Detect which cell encompasses the target text, then output its [X, Y] center coordinate. 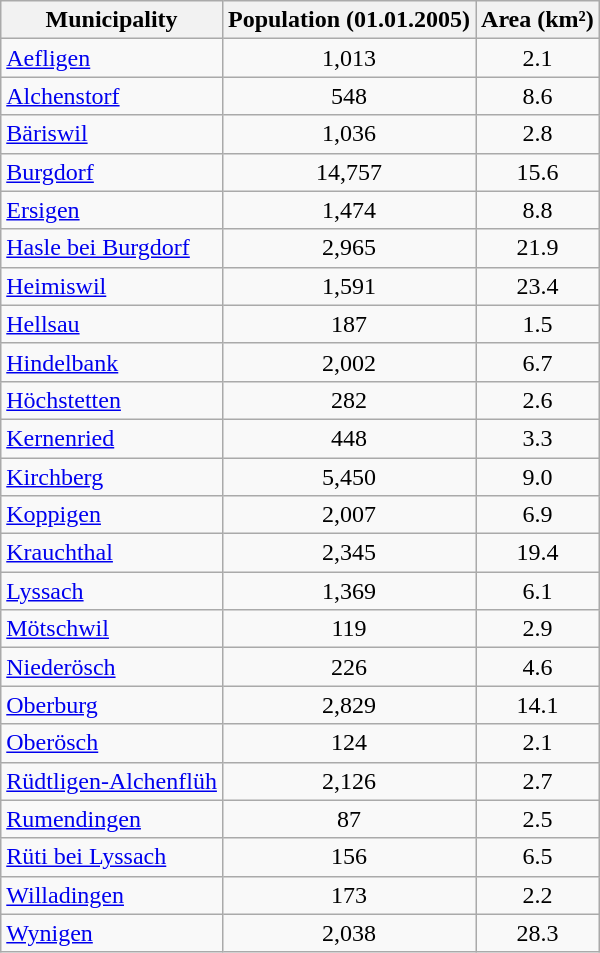
21.9 [538, 248]
Oberburg [112, 705]
Krauchthal [112, 553]
Hellsau [112, 324]
548 [348, 96]
124 [348, 743]
5,450 [348, 477]
119 [348, 629]
2,007 [348, 515]
2.5 [538, 819]
6.7 [538, 362]
187 [348, 324]
Kirchberg [112, 477]
2,345 [348, 553]
19.4 [538, 553]
Area (km²) [538, 20]
14.1 [538, 705]
Bäriswil [112, 134]
1,036 [348, 134]
1,369 [348, 591]
Ersigen [112, 210]
Municipality [112, 20]
Willadingen [112, 895]
Kernenried [112, 438]
9.0 [538, 477]
2,038 [348, 933]
Population (01.01.2005) [348, 20]
2.2 [538, 895]
Lyssach [112, 591]
Oberösch [112, 743]
173 [348, 895]
8.6 [538, 96]
2.6 [538, 400]
2,126 [348, 781]
1,591 [348, 286]
3.3 [538, 438]
226 [348, 667]
2.7 [538, 781]
6.9 [538, 515]
Aefligen [112, 58]
Rumendingen [112, 819]
1,013 [348, 58]
Heimiswil [112, 286]
Niederösch [112, 667]
Wynigen [112, 933]
2.8 [538, 134]
1,474 [348, 210]
Koppigen [112, 515]
448 [348, 438]
Burgdorf [112, 172]
6.5 [538, 857]
Mötschwil [112, 629]
282 [348, 400]
2,965 [348, 248]
Höchstetten [112, 400]
2.9 [538, 629]
Rüti bei Lyssach [112, 857]
2,829 [348, 705]
Rüdtligen-Alchenflüh [112, 781]
Alchenstorf [112, 96]
14,757 [348, 172]
23.4 [538, 286]
Hindelbank [112, 362]
28.3 [538, 933]
8.8 [538, 210]
156 [348, 857]
4.6 [538, 667]
Hasle bei Burgdorf [112, 248]
1.5 [538, 324]
6.1 [538, 591]
2,002 [348, 362]
15.6 [538, 172]
87 [348, 819]
